Identify which cell holds the provided text, then report its (x, y) central coordinate. 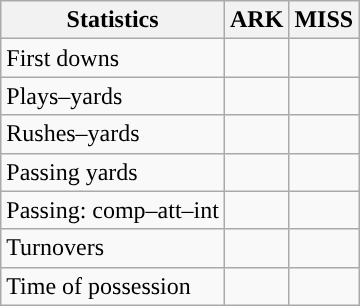
Turnovers (113, 248)
Statistics (113, 20)
First downs (113, 58)
Rushes–yards (113, 134)
Passing: comp–att–int (113, 210)
Plays–yards (113, 96)
Passing yards (113, 172)
MISS (324, 20)
ARK (256, 20)
Time of possession (113, 286)
